From the cell containing the given text, extract its center point as (x, y) coordinate. 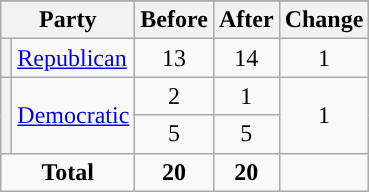
Party (68, 20)
Republican (74, 58)
14 (246, 58)
Before (174, 20)
Total (68, 172)
Democratic (74, 115)
Change (324, 20)
13 (174, 58)
After (246, 20)
2 (174, 96)
